Identify which cell holds the provided text, then report its (x, y) central coordinate. 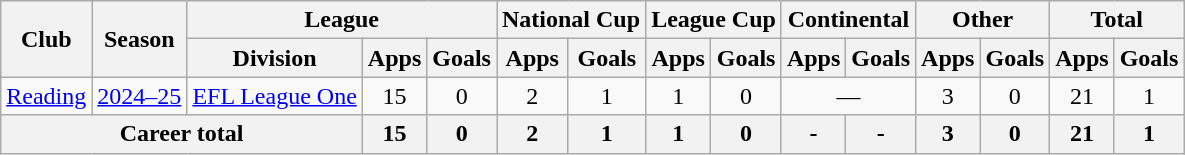
2024–25 (140, 96)
Career total (182, 134)
Club (46, 39)
National Cup (570, 20)
— (848, 96)
Reading (46, 96)
Other (983, 20)
Season (140, 39)
EFL League One (274, 96)
Total (1117, 20)
League Cup (714, 20)
League (342, 20)
Division (274, 58)
Continental (848, 20)
